Scan for the cell matching the given text and deliver its [X, Y] coordinate at center. 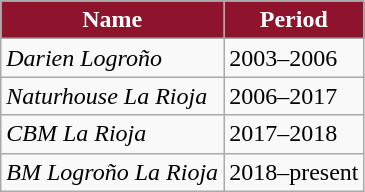
2006–2017 [294, 96]
Name [112, 20]
Period [294, 20]
2018–present [294, 172]
BM Logroño La Rioja [112, 172]
2003–2006 [294, 58]
2017–2018 [294, 134]
CBM La Rioja [112, 134]
Naturhouse La Rioja [112, 96]
Darien Logroño [112, 58]
